Return the [x, y] coordinate for the center point of the cell that contains the specified text.  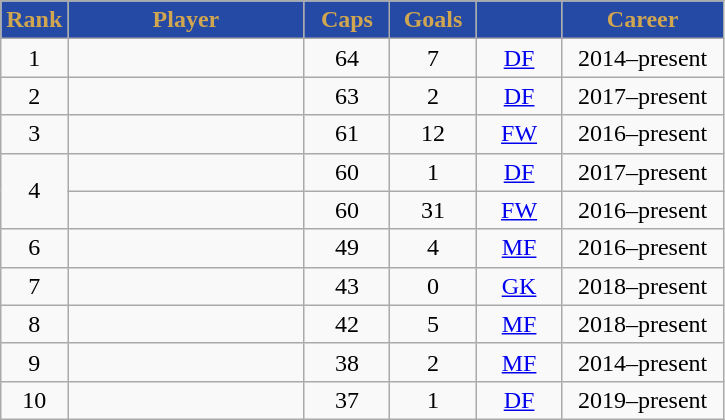
6 [34, 248]
10 [34, 400]
Player [186, 20]
38 [347, 362]
3 [34, 134]
63 [347, 96]
Goals [433, 20]
49 [347, 248]
64 [347, 58]
Rank [34, 20]
43 [347, 286]
31 [433, 210]
9 [34, 362]
8 [34, 324]
Career [642, 20]
Caps [347, 20]
GK [519, 286]
61 [347, 134]
42 [347, 324]
37 [347, 400]
5 [433, 324]
0 [433, 286]
12 [433, 134]
2019–present [642, 400]
